Locate the cell with the specified text and output its [x, y] center coordinate. 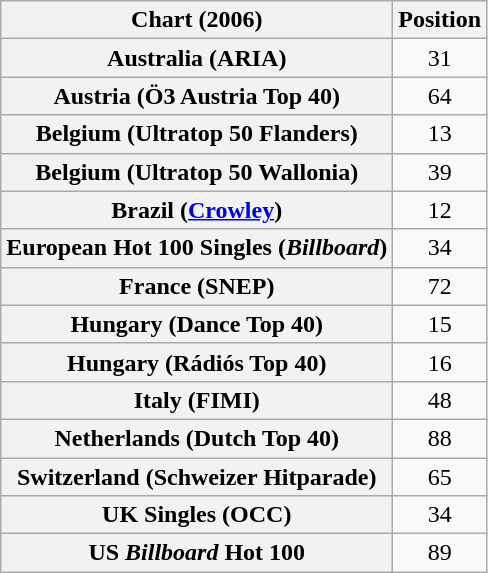
Austria (Ö3 Austria Top 40) [197, 96]
Belgium (Ultratop 50 Wallonia) [197, 172]
64 [440, 96]
88 [440, 438]
Hungary (Rádiós Top 40) [197, 362]
Netherlands (Dutch Top 40) [197, 438]
65 [440, 477]
72 [440, 286]
31 [440, 58]
15 [440, 324]
Chart (2006) [197, 20]
Australia (ARIA) [197, 58]
Switzerland (Schweizer Hitparade) [197, 477]
Hungary (Dance Top 40) [197, 324]
Italy (FIMI) [197, 400]
48 [440, 400]
France (SNEP) [197, 286]
UK Singles (OCC) [197, 515]
Belgium (Ultratop 50 Flanders) [197, 134]
Brazil (Crowley) [197, 210]
US Billboard Hot 100 [197, 553]
13 [440, 134]
39 [440, 172]
Position [440, 20]
16 [440, 362]
European Hot 100 Singles (Billboard) [197, 248]
12 [440, 210]
89 [440, 553]
